Return the [X, Y] coordinate for the center point of the cell that contains the specified text.  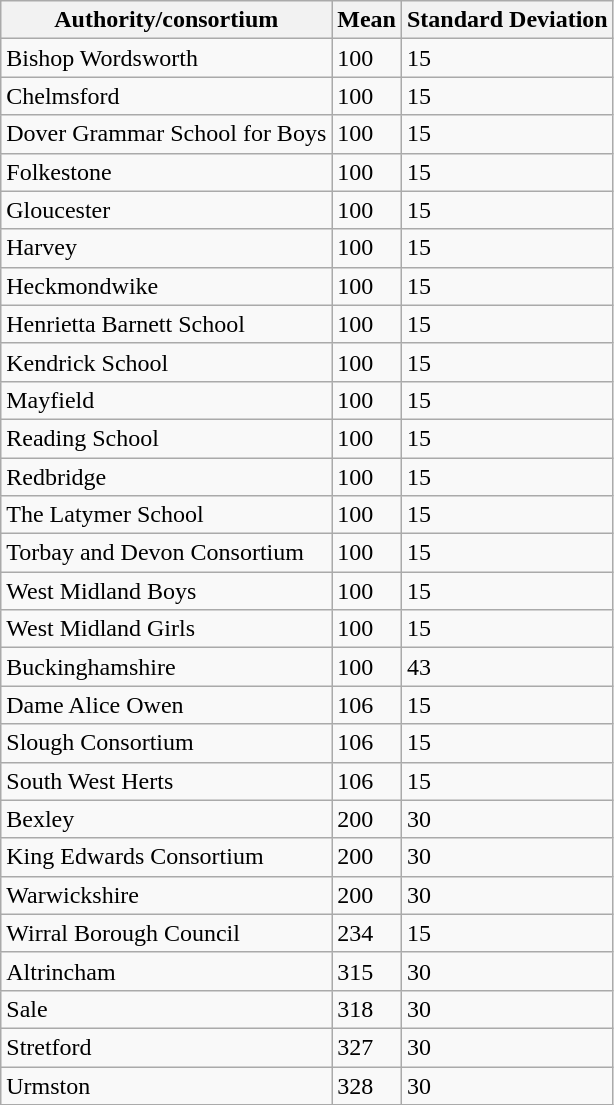
South West Herts [166, 781]
43 [507, 667]
Dover Grammar School for Boys [166, 134]
Bishop Wordsworth [166, 58]
Kendrick School [166, 362]
Henrietta Barnett School [166, 324]
Redbridge [166, 477]
315 [367, 971]
328 [367, 1085]
Chelmsford [166, 96]
Gloucester [166, 210]
Stretford [166, 1047]
Reading School [166, 438]
West Midland Boys [166, 591]
Bexley [166, 819]
Authority/consortium [166, 20]
327 [367, 1047]
King Edwards Consortium [166, 857]
Torbay and Devon Consortium [166, 553]
234 [367, 933]
Wirral Borough Council [166, 933]
Warwickshire [166, 895]
Altrincham [166, 971]
318 [367, 1009]
Heckmondwike [166, 286]
Sale [166, 1009]
Dame Alice Owen [166, 705]
The Latymer School [166, 515]
Buckinghamshire [166, 667]
Standard Deviation [507, 20]
Urmston [166, 1085]
Mean [367, 20]
Harvey [166, 248]
Slough Consortium [166, 743]
Mayfield [166, 400]
West Midland Girls [166, 629]
Folkestone [166, 172]
